For the text-containing cell, return its midpoint in [x, y] coordinate format. 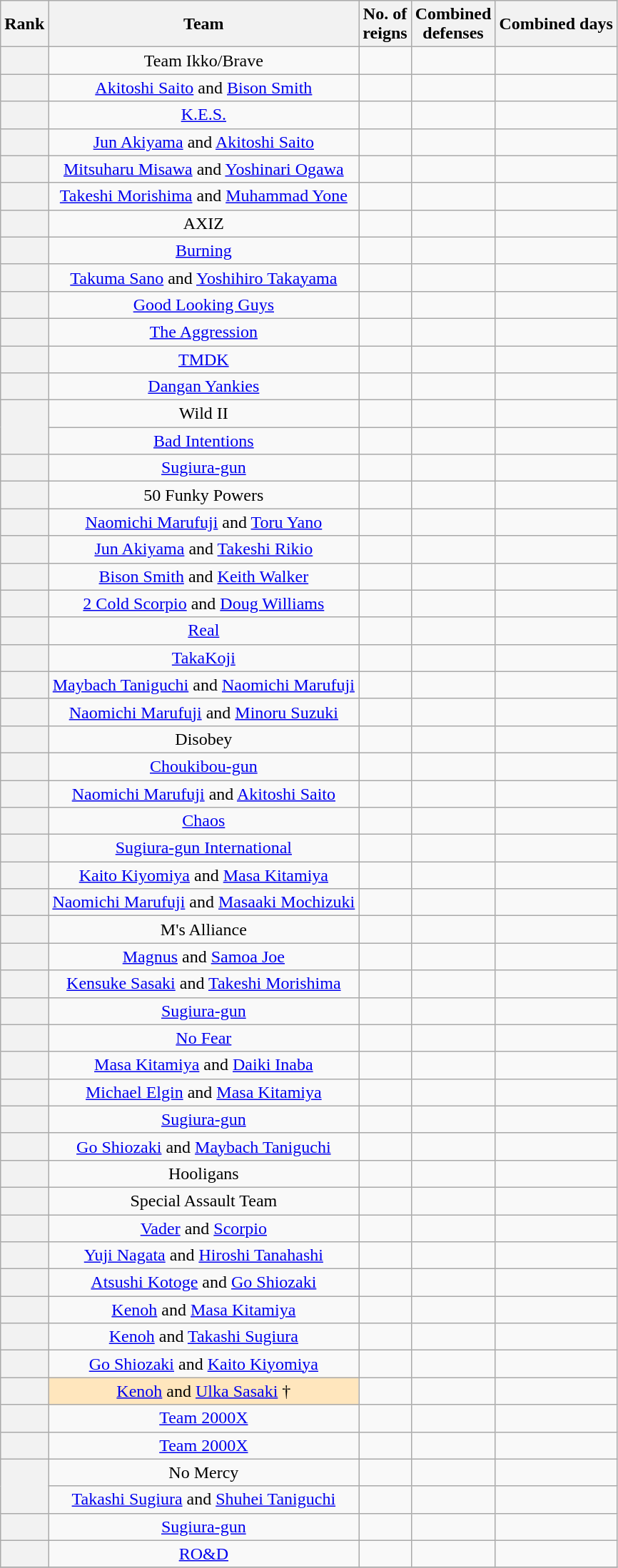
No Fear [204, 1038]
TMDK [204, 359]
Michael Elgin and Masa Kitamiya [204, 1092]
Naomichi Marufuji and Toru Yano [204, 522]
Bad Intentions [204, 441]
Jun Akiyama and Takeshi Rikio [204, 549]
M's Alliance [204, 930]
Dangan Yankies [204, 387]
Team [204, 24]
Good Looking Guys [204, 305]
Go Shiozaki and Kaito Kiyomiya [204, 1364]
Chaos [204, 821]
Atsushi Kotoge and Go Shiozaki [204, 1283]
Hooligans [204, 1174]
Rank [24, 24]
No Mercy [204, 1472]
Akitoshi Saito and Bison Smith [204, 88]
Naomichi Marufuji and Masaaki Mochizuki [204, 902]
Masa Kitamiya and Daiki Inaba [204, 1065]
Real [204, 631]
Vader and Scorpio [204, 1228]
Choukibou-gun [204, 766]
Combined days [556, 24]
Takeshi Morishima and Muhammad Yone [204, 196]
Yuji Nagata and Hiroshi Tanahashi [204, 1256]
Kenoh and Masa Kitamiya [204, 1310]
Takuma Sano and Yoshihiro Takayama [204, 278]
Naomichi Marufuji and Minoru Suzuki [204, 712]
50 Funky Powers [204, 495]
Combineddefenses [453, 24]
Magnus and Samoa Joe [204, 957]
Kenoh and Takashi Sugiura [204, 1337]
TakaKoji [204, 658]
Team Ikko/Brave [204, 61]
Jun Akiyama and Akitoshi Saito [204, 142]
Special Assault Team [204, 1201]
Naomichi Marufuji and Akitoshi Saito [204, 794]
Disobey [204, 739]
Sugiura-gun International [204, 848]
Maybach Taniguchi and Naomichi Marufuji [204, 685]
Bison Smith and Keith Walker [204, 576]
Takashi Sugiura and Shuhei Taniguchi [204, 1500]
Wild II [204, 414]
Burning [204, 250]
AXIZ [204, 223]
The Aggression [204, 332]
Kaito Kiyomiya and Masa Kitamiya [204, 875]
K.E.S. [204, 115]
Mitsuharu Misawa and Yoshinari Ogawa [204, 169]
Kensuke Sasaki and Takeshi Morishima [204, 984]
2 Cold Scorpio and Doug Williams [204, 604]
Kenoh and Ulka Sasaki † [204, 1391]
No. ofreigns [385, 24]
Go Shiozaki and Maybach Taniguchi [204, 1146]
RO&D [204, 1554]
